Locate the cell with the specified text and output its (x, y) center coordinate. 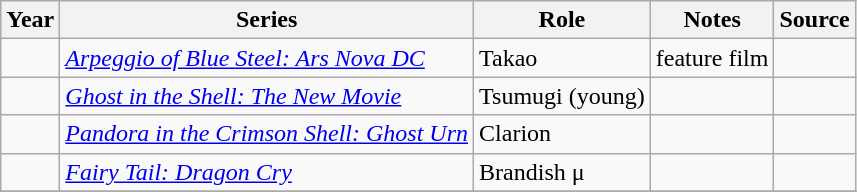
Pandora in the Crimson Shell: Ghost Urn (267, 134)
Year (30, 20)
Takao (562, 58)
Brandish μ (562, 172)
Fairy Tail: Dragon Cry (267, 172)
Tsumugi (young) (562, 96)
Ghost in the Shell: The New Movie (267, 96)
Series (267, 20)
Notes (712, 20)
Arpeggio of Blue Steel: Ars Nova DC (267, 58)
Clarion (562, 134)
Role (562, 20)
feature film (712, 58)
Source (814, 20)
